From the cell containing the given text, extract its center point as (X, Y) coordinate. 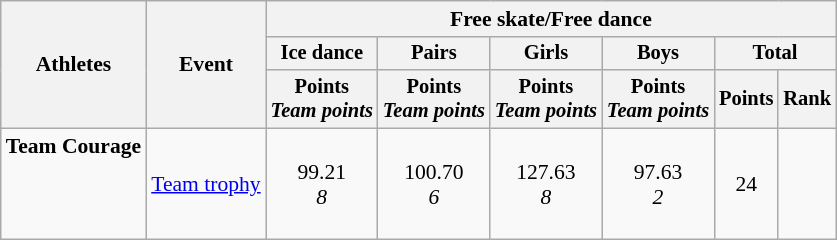
Team Courage (74, 184)
Ice dance (322, 54)
Pairs (434, 54)
99.218 (322, 184)
100.706 (434, 184)
Team trophy (206, 184)
127.638 (546, 184)
Boys (658, 54)
24 (746, 184)
Girls (546, 54)
Athletes (74, 64)
Points (746, 99)
Rank (807, 99)
Event (206, 64)
Total (775, 54)
97.632 (658, 184)
Free skate/Free dance (551, 19)
